Locate the cell with the specified text and output its [X, Y] center coordinate. 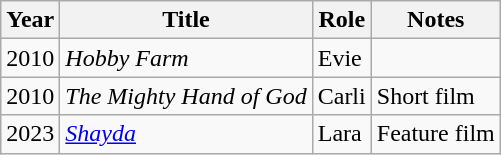
Lara [342, 134]
Feature film [436, 134]
The Mighty Hand of God [186, 96]
Short film [436, 96]
Year [30, 20]
Notes [436, 20]
Shayda [186, 134]
Hobby Farm [186, 58]
2023 [30, 134]
Title [186, 20]
Evie [342, 58]
Carli [342, 96]
Role [342, 20]
